Locate the cell with the specified text and output its [X, Y] center coordinate. 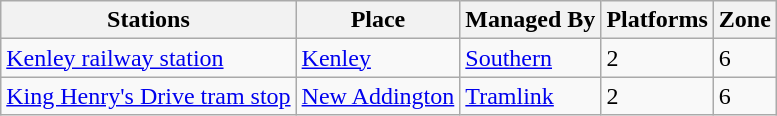
Managed By [530, 20]
Kenley railway station [148, 58]
Place [378, 20]
Kenley [378, 58]
Stations [148, 20]
New Addington [378, 96]
Platforms [657, 20]
Zone [744, 20]
King Henry's Drive tram stop [148, 96]
Tramlink [530, 96]
Southern [530, 58]
